Return (X, Y) of the center of cell containing provided text 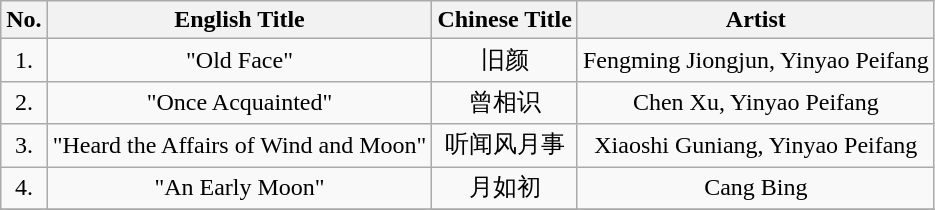
No. (24, 20)
2. (24, 102)
1. (24, 60)
Fengming Jiongjun, Yinyao Peifang (756, 60)
Xiaoshi Guniang, Yinyao Peifang (756, 146)
4. (24, 188)
"An Early Moon" (240, 188)
3. (24, 146)
"Once Acquainted" (240, 102)
月如初 (505, 188)
Chinese Title (505, 20)
Cang Bing (756, 188)
旧颜 (505, 60)
Artist (756, 20)
English Title (240, 20)
Chen Xu, Yinyao Peifang (756, 102)
"Old Face" (240, 60)
"Heard the Affairs of Wind and Moon" (240, 146)
曾相识 (505, 102)
听闻风月事 (505, 146)
